Find where the given text appears and provide that cell's center as [x, y] coordinate. 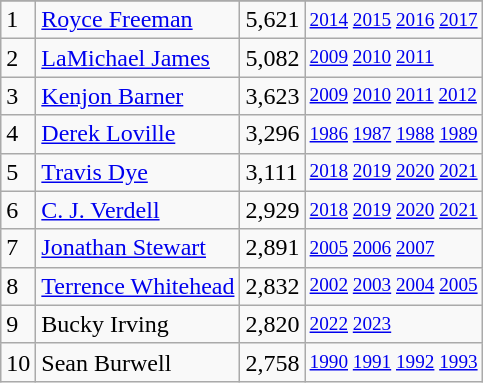
5,621 [272, 20]
3,623 [272, 96]
7 [18, 248]
1986 1987 1988 1989 [394, 134]
Bucky Irving [138, 324]
2005 2006 2007 [394, 248]
2 [18, 58]
Jonathan Stewart [138, 248]
2,758 [272, 362]
Terrence Whitehead [138, 286]
3,296 [272, 134]
6 [18, 210]
2,832 [272, 286]
Kenjon Barner [138, 96]
LaMichael James [138, 58]
2,891 [272, 248]
Royce Freeman [138, 20]
2,820 [272, 324]
9 [18, 324]
3,111 [272, 172]
5,082 [272, 58]
2009 2010 2011 [394, 58]
2009 2010 2011 2012 [394, 96]
1990 1991 1992 1993 [394, 362]
2014 2015 2016 2017 [394, 20]
1 [18, 20]
Travis Dye [138, 172]
10 [18, 362]
2002 2003 2004 2005 [394, 286]
3 [18, 96]
Sean Burwell [138, 362]
Derek Loville [138, 134]
4 [18, 134]
C. J. Verdell [138, 210]
2022 2023 [394, 324]
5 [18, 172]
2,929 [272, 210]
8 [18, 286]
